From the cell containing the given text, extract its center point as (x, y) coordinate. 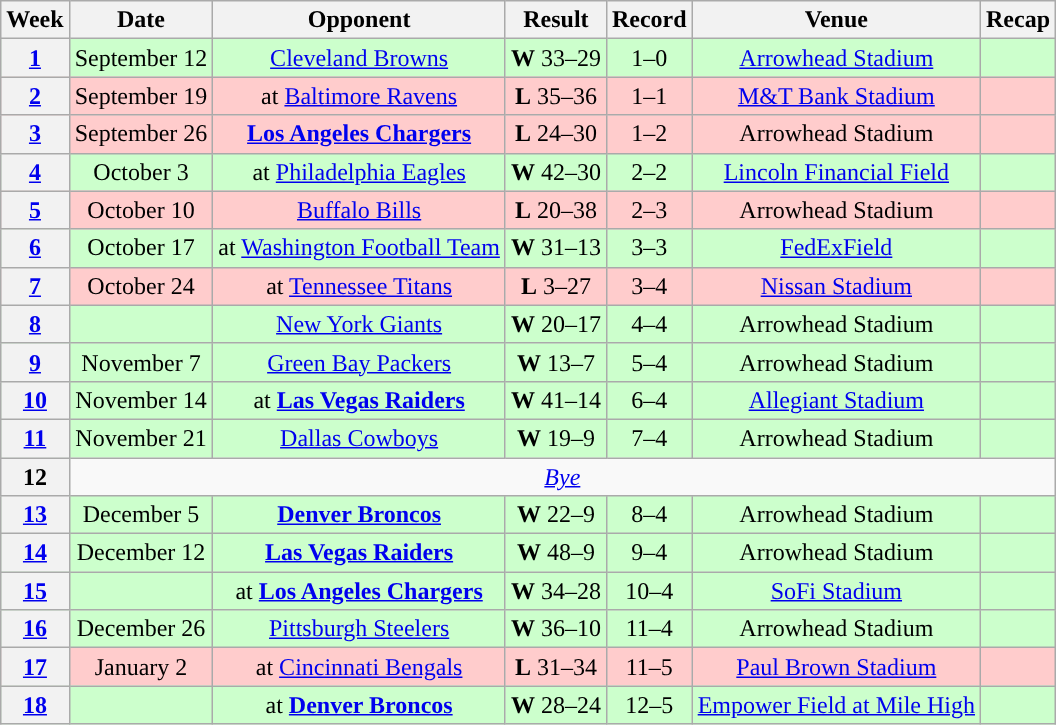
5–4 (649, 362)
16 (35, 629)
October 3 (141, 172)
14 (35, 553)
1 (35, 58)
at Cincinnati Bengals (360, 667)
Pittsburgh Steelers (360, 629)
Venue (836, 20)
W 33–29 (556, 58)
September 19 (141, 96)
6–4 (649, 400)
7 (35, 286)
New York Giants (360, 324)
9–4 (649, 553)
8–4 (649, 515)
November 21 (141, 438)
3–4 (649, 286)
December 5 (141, 515)
1–2 (649, 134)
October 17 (141, 248)
Lincoln Financial Field (836, 172)
12 (35, 477)
at Washington Football Team (360, 248)
Empower Field at Mile High (836, 705)
2 (35, 96)
15 (35, 591)
Record (649, 20)
W 42–30 (556, 172)
November 7 (141, 362)
7–4 (649, 438)
9 (35, 362)
17 (35, 667)
November 14 (141, 400)
Bye (562, 477)
18 (35, 705)
2–2 (649, 172)
Date (141, 20)
Las Vegas Raiders (360, 553)
W 31–13 (556, 248)
11 (35, 438)
L 31–34 (556, 667)
M&T Bank Stadium (836, 96)
FedExField (836, 248)
3 (35, 134)
13 (35, 515)
Opponent (360, 20)
Result (556, 20)
Nissan Stadium (836, 286)
W 22–9 (556, 515)
Green Bay Packers (360, 362)
11–5 (649, 667)
L 24–30 (556, 134)
Week (35, 20)
W 41–14 (556, 400)
Denver Broncos (360, 515)
W 13–7 (556, 362)
1–0 (649, 58)
12–5 (649, 705)
Cleveland Browns (360, 58)
3–3 (649, 248)
SoFi Stadium (836, 591)
October 24 (141, 286)
at Tennessee Titans (360, 286)
September 12 (141, 58)
Allegiant Stadium (836, 400)
W 36–10 (556, 629)
6 (35, 248)
at Baltimore Ravens (360, 96)
at Los Angeles Chargers (360, 591)
at Denver Broncos (360, 705)
October 10 (141, 210)
W 20–17 (556, 324)
Los Angeles Chargers (360, 134)
4–4 (649, 324)
January 2 (141, 667)
L 35–36 (556, 96)
Buffalo Bills (360, 210)
10–4 (649, 591)
2–3 (649, 210)
W 34–28 (556, 591)
1–1 (649, 96)
10 (35, 400)
W 48–9 (556, 553)
September 26 (141, 134)
8 (35, 324)
W 19–9 (556, 438)
Recap (1018, 20)
L 20–38 (556, 210)
4 (35, 172)
L 3–27 (556, 286)
11–4 (649, 629)
W 28–24 (556, 705)
December 12 (141, 553)
at Las Vegas Raiders (360, 400)
5 (35, 210)
at Philadelphia Eagles (360, 172)
Paul Brown Stadium (836, 667)
December 26 (141, 629)
Dallas Cowboys (360, 438)
